From the cell containing the given text, extract its center point as (x, y) coordinate. 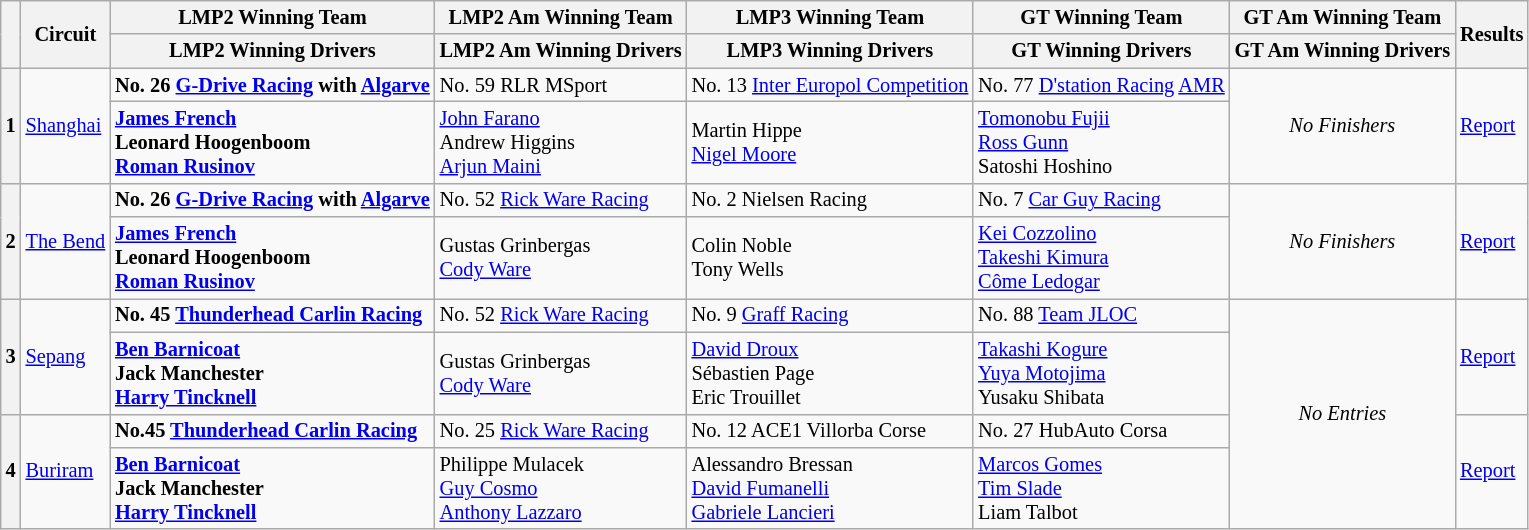
LMP2 Winning Team (272, 17)
GT Am Winning Drivers (1343, 51)
No. 13 Inter Europol Competition (830, 85)
1 (11, 126)
No.45 Thunderhead Carlin Racing (272, 431)
Marcos Gomes Tim Slade Liam Talbot (1101, 488)
Circuit (66, 34)
Kei Cozzolino Takeshi Kimura Côme Ledogar (1101, 258)
LMP2 Am Winning Team (561, 17)
Philippe Mulacek Guy Cosmo Anthony Lazzaro (561, 488)
4 (11, 472)
No. 27 HubAuto Corsa (1101, 431)
Colin Noble Tony Wells (830, 258)
No. 9 Graff Racing (830, 315)
LMP3 Winning Team (830, 17)
GT Winning Team (1101, 17)
Results (1492, 34)
Tomonobu Fujii Ross Gunn Satoshi Hoshino (1101, 142)
David Droux Sébastien Page Eric Trouillet (830, 373)
Shanghai (66, 126)
Takashi Kogure Yuya Motojima Yusaku Shibata (1101, 373)
No. 77 D'station Racing AMR (1101, 85)
GT Winning Drivers (1101, 51)
John Farano Andrew Higgins Arjun Maini (561, 142)
2 (11, 240)
No Entries (1343, 414)
The Bend (66, 240)
Alessandro Bressan David Fumanelli Gabriele Lancieri (830, 488)
LMP2 Am Winning Drivers (561, 51)
No. 88 Team JLOC (1101, 315)
No. 59 RLR MSport (561, 85)
GT Am Winning Team (1343, 17)
Buriram (66, 472)
No. 25 Rick Ware Racing (561, 431)
LMP2 Winning Drivers (272, 51)
3 (11, 356)
No. 2 Nielsen Racing (830, 200)
Martin Hippe Nigel Moore (830, 142)
No. 45 Thunderhead Carlin Racing (272, 315)
LMP3 Winning Drivers (830, 51)
No. 12 ACE1 Villorba Corse (830, 431)
No. 7 Car Guy Racing (1101, 200)
Sepang (66, 356)
